Return (x, y) of the center of cell containing provided text 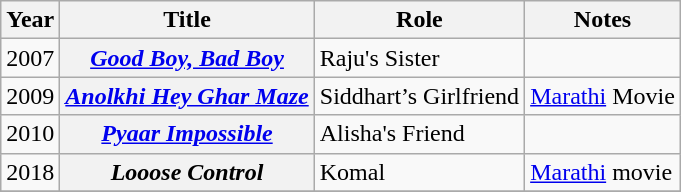
Year (30, 20)
Good Boy, Bad Boy (187, 58)
Notes (603, 20)
Title (187, 20)
2010 (30, 134)
2007 (30, 58)
Marathi movie (603, 172)
Anolkhi Hey Ghar Maze (187, 96)
Looose Control (187, 172)
2018 (30, 172)
Komal (419, 172)
Pyaar Impossible (187, 134)
2009 (30, 96)
Raju's Sister (419, 58)
Marathi Movie (603, 96)
Siddhart’s Girlfriend (419, 96)
Role (419, 20)
Alisha's Friend (419, 134)
